Extract the (x, y) coordinate from the center of the cell holding the provided text.  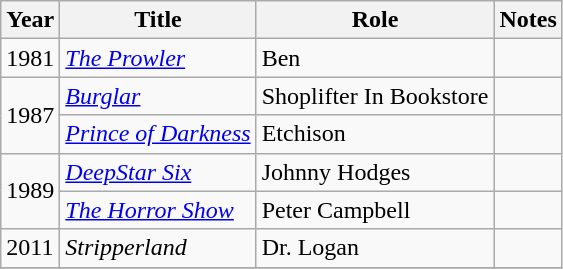
Shoplifter In Bookstore (375, 96)
Peter Campbell (375, 210)
Title (158, 20)
1989 (30, 191)
Stripperland (158, 248)
Burglar (158, 96)
1987 (30, 115)
Etchison (375, 134)
Prince of Darkness (158, 134)
Role (375, 20)
The Horror Show (158, 210)
Dr. Logan (375, 248)
DeepStar Six (158, 172)
Ben (375, 58)
Notes (528, 20)
1981 (30, 58)
2011 (30, 248)
Year (30, 20)
Johnny Hodges (375, 172)
The Prowler (158, 58)
